Output the (x, y) coordinate of the center of the cell containing the given text.  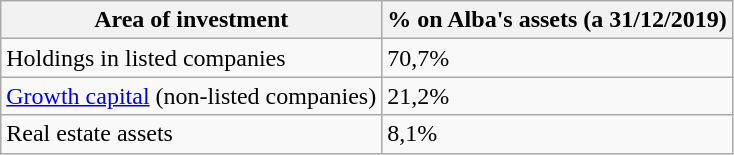
Real estate assets (192, 134)
% on Alba's assets (a 31/12/2019) (557, 20)
Growth capital (non-listed companies) (192, 96)
70,7% (557, 58)
Area of investment (192, 20)
8,1% (557, 134)
Holdings in listed companies (192, 58)
21,2% (557, 96)
